Detect which cell encompasses the target text, then output its [x, y] center coordinate. 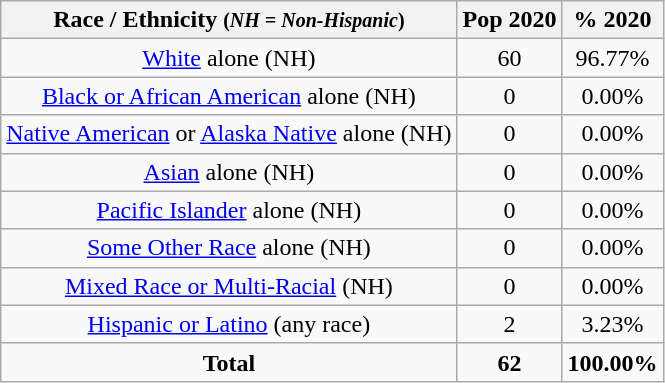
Asian alone (NH) [229, 172]
2 [510, 324]
3.23% [612, 324]
62 [510, 362]
Total [229, 362]
100.00% [612, 362]
% 2020 [612, 20]
Some Other Race alone (NH) [229, 248]
Pacific Islander alone (NH) [229, 210]
60 [510, 58]
Pop 2020 [510, 20]
Native American or Alaska Native alone (NH) [229, 134]
White alone (NH) [229, 58]
Mixed Race or Multi-Racial (NH) [229, 286]
96.77% [612, 58]
Race / Ethnicity (NH = Non-Hispanic) [229, 20]
Hispanic or Latino (any race) [229, 324]
Black or African American alone (NH) [229, 96]
